Provide the (x, y) coordinate of the cell's center where the given text is located.  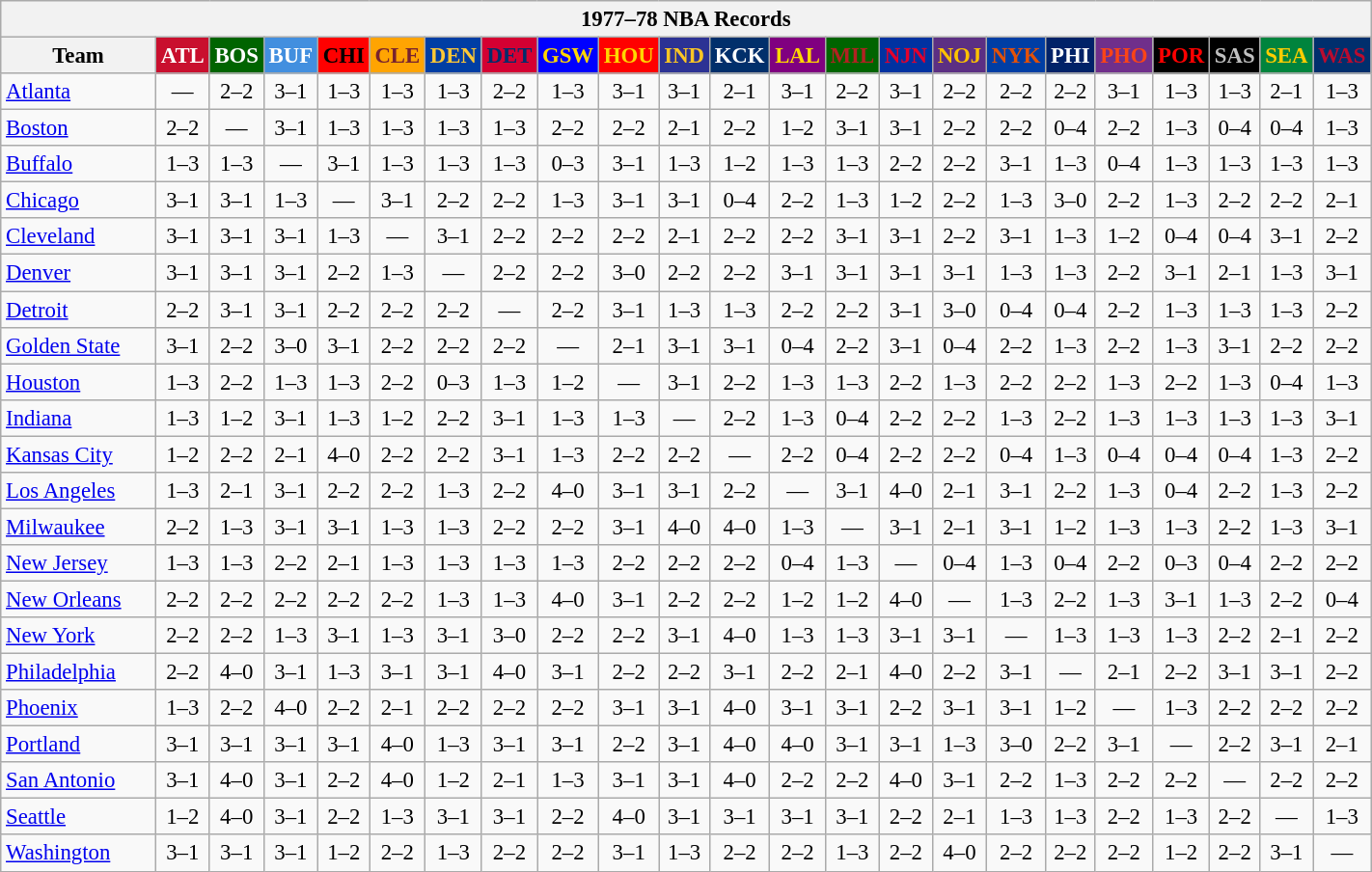
BOS (236, 56)
IND (684, 56)
Cleveland (79, 236)
San Antonio (79, 780)
Los Angeles (79, 491)
NJN (905, 56)
Denver (79, 273)
Buffalo (79, 164)
PHI (1071, 56)
New York (79, 636)
CHI (343, 56)
Portland (79, 745)
SAS (1234, 56)
NYK (1017, 56)
Boston (79, 128)
Golden State (79, 345)
Kansas City (79, 454)
Phoenix (79, 708)
Team (79, 56)
PHO (1124, 56)
Milwaukee (79, 527)
Atlanta (79, 92)
CLE (398, 56)
Indiana (79, 418)
Detroit (79, 310)
HOU (629, 56)
WAS (1342, 56)
ATL (182, 56)
Philadelphia (79, 672)
Washington (79, 854)
DET (509, 56)
NOJ (959, 56)
LAL (797, 56)
POR (1181, 56)
Houston (79, 382)
MIL (852, 56)
1977–78 NBA Records (686, 19)
New Orleans (79, 599)
DEN (453, 56)
BUF (290, 56)
Seattle (79, 817)
GSW (568, 56)
SEA (1287, 56)
Chicago (79, 201)
New Jersey (79, 563)
KCK (739, 56)
